Scan for the cell matching the given text and deliver its (x, y) coordinate at center. 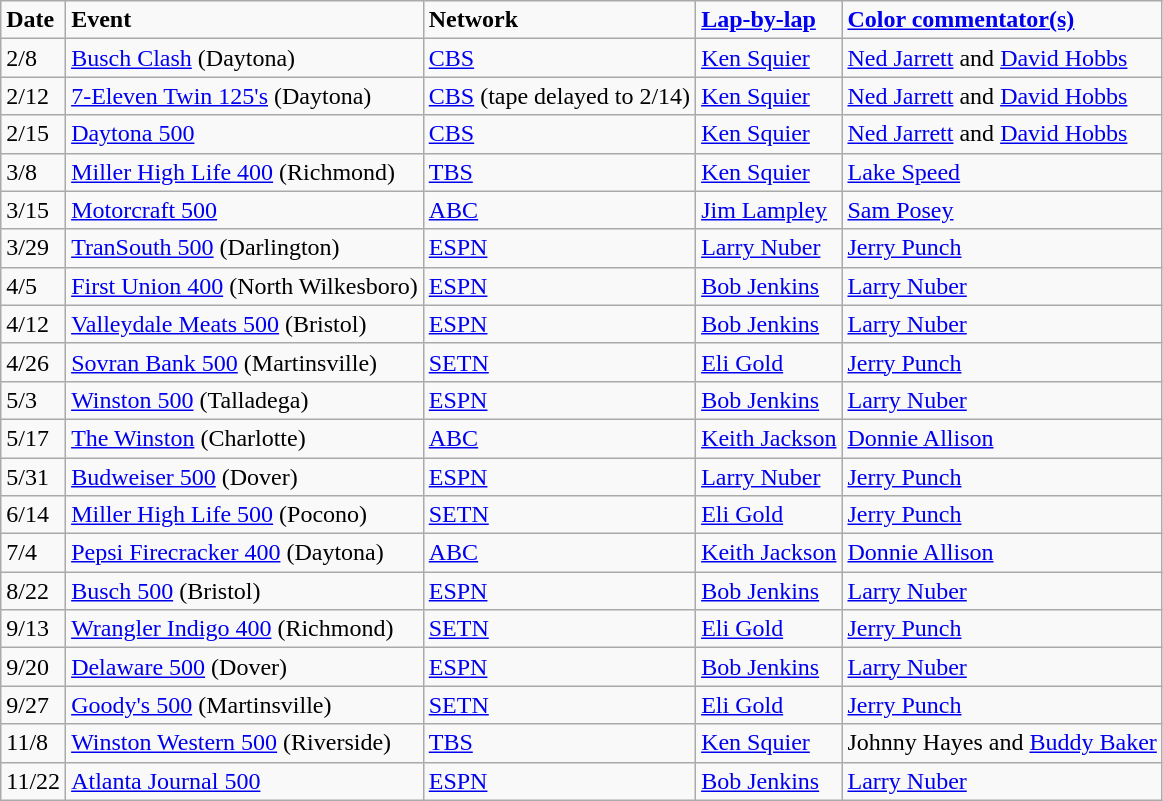
Miller High Life 500 (Pocono) (245, 515)
2/12 (34, 96)
Valleydale Meats 500 (Bristol) (245, 324)
3/8 (34, 172)
4/12 (34, 324)
Network (559, 20)
Motorcraft 500 (245, 210)
Delaware 500 (Dover) (245, 667)
Busch Clash (Daytona) (245, 58)
2/15 (34, 134)
8/22 (34, 591)
Pepsi Firecracker 400 (Daytona) (245, 553)
4/5 (34, 286)
Sovran Bank 500 (Martinsville) (245, 362)
Miller High Life 400 (Richmond) (245, 172)
7-Eleven Twin 125's (Daytona) (245, 96)
3/29 (34, 248)
Winston 500 (Talladega) (245, 400)
11/8 (34, 743)
Goody's 500 (Martinsville) (245, 705)
CBS (tape delayed to 2/14) (559, 96)
4/26 (34, 362)
Date (34, 20)
Atlanta Journal 500 (245, 781)
9/27 (34, 705)
5/31 (34, 477)
Daytona 500 (245, 134)
6/14 (34, 515)
5/17 (34, 438)
Lake Speed (1002, 172)
Jim Lampley (769, 210)
Winston Western 500 (Riverside) (245, 743)
5/3 (34, 400)
Sam Posey (1002, 210)
9/13 (34, 629)
Event (245, 20)
3/15 (34, 210)
Color commentator(s) (1002, 20)
9/20 (34, 667)
TranSouth 500 (Darlington) (245, 248)
Busch 500 (Bristol) (245, 591)
Budweiser 500 (Dover) (245, 477)
Lap-by-lap (769, 20)
The Winston (Charlotte) (245, 438)
Wrangler Indigo 400 (Richmond) (245, 629)
2/8 (34, 58)
11/22 (34, 781)
First Union 400 (North Wilkesboro) (245, 286)
7/4 (34, 553)
Johnny Hayes and Buddy Baker (1002, 743)
